Return the [x, y] coordinate for the center point of the cell that contains the specified text.  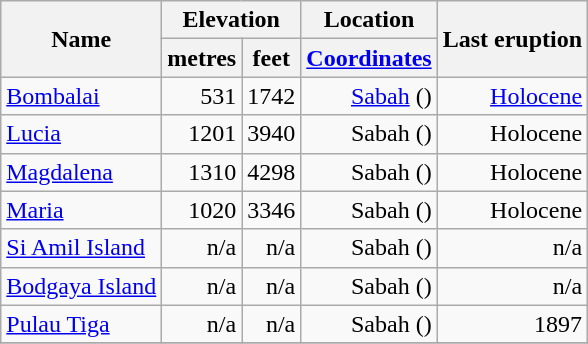
metres [202, 58]
Elevation [232, 20]
Maria [82, 210]
1201 [202, 134]
3346 [272, 210]
531 [202, 96]
3940 [272, 134]
Name [82, 39]
Pulau Tiga [82, 324]
1742 [272, 96]
Bombalai [82, 96]
Coordinates [369, 58]
Bodgaya Island [82, 286]
feet [272, 58]
Magdalena [82, 172]
1310 [202, 172]
1020 [202, 210]
Si Amil Island [82, 248]
Location [369, 20]
Last eruption [512, 39]
Lucia [82, 134]
1897 [512, 324]
4298 [272, 172]
